Locate the cell with the specified text and output its [X, Y] center coordinate. 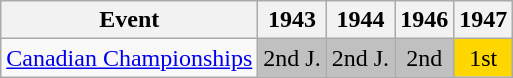
2nd [424, 58]
1944 [360, 20]
1st [484, 58]
1947 [484, 20]
Event [130, 20]
1943 [292, 20]
1946 [424, 20]
Canadian Championships [130, 58]
